Determine the (X, Y) coordinate at the center of the cell enclosing the given text.  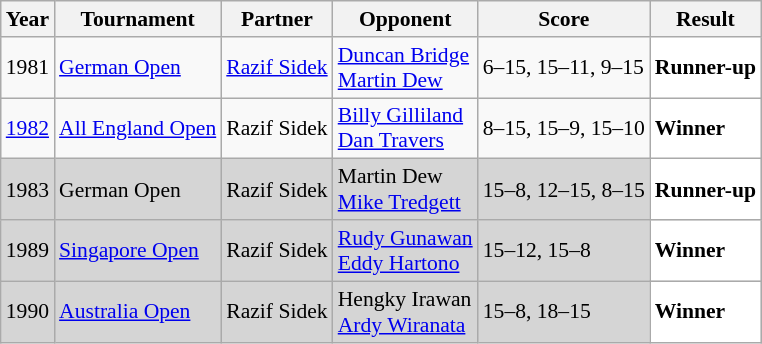
Martin Dew Mike Tredgett (406, 190)
15–12, 15–8 (564, 250)
1989 (28, 250)
Rudy Gunawan Eddy Hartono (406, 250)
Partner (276, 19)
1983 (28, 190)
Billy Gilliland Dan Travers (406, 128)
Duncan Bridge Martin Dew (406, 68)
1981 (28, 68)
Year (28, 19)
1982 (28, 128)
8–15, 15–9, 15–10 (564, 128)
15–8, 12–15, 8–15 (564, 190)
Result (706, 19)
15–8, 18–15 (564, 312)
Score (564, 19)
Tournament (138, 19)
Australia Open (138, 312)
1990 (28, 312)
All England Open (138, 128)
Opponent (406, 19)
6–15, 15–11, 9–15 (564, 68)
Singapore Open (138, 250)
Hengky Irawan Ardy Wiranata (406, 312)
